Capture the cell that displays the provided text and extract its (x, y) central coordinate. 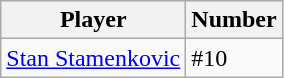
Number (234, 20)
Stan Stamenkovic (94, 58)
#10 (234, 58)
Player (94, 20)
